Find where the given text appears and provide that cell's center as [x, y] coordinate. 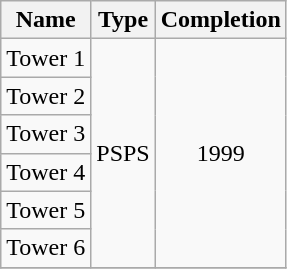
Tower 6 [46, 248]
1999 [220, 153]
Tower 3 [46, 134]
PSPS [123, 153]
Completion [220, 20]
Tower 5 [46, 210]
Tower 2 [46, 96]
Tower 4 [46, 172]
Name [46, 20]
Type [123, 20]
Tower 1 [46, 58]
